Pinpoint the cell where the given text exists, returning its [X, Y] midpoint coordinate. 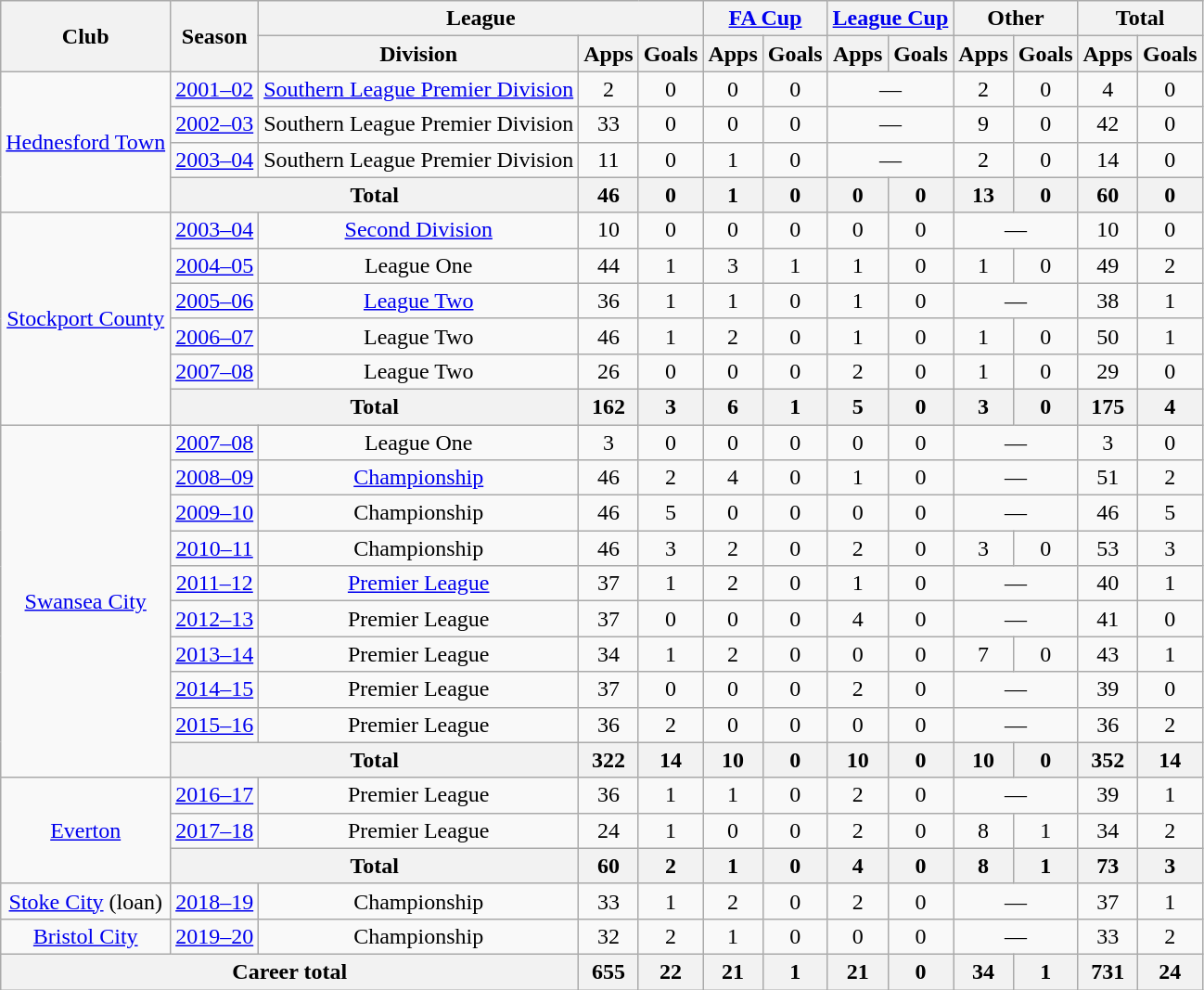
Career total [289, 971]
29 [1108, 371]
655 [608, 971]
2019–20 [215, 936]
9 [983, 124]
352 [1108, 760]
2002–03 [215, 124]
Other [1016, 19]
Season [215, 36]
Bristol City [85, 936]
2013–14 [215, 654]
731 [1108, 971]
73 [1108, 866]
175 [1108, 406]
322 [608, 760]
53 [1108, 548]
7 [983, 654]
2001–02 [215, 89]
2004–05 [215, 265]
43 [1108, 654]
11 [608, 160]
2015–16 [215, 725]
44 [608, 265]
49 [1108, 265]
162 [608, 406]
2014–15 [215, 689]
2005–06 [215, 301]
42 [1108, 124]
2006–07 [215, 336]
40 [1108, 584]
2012–13 [215, 619]
Swansea City [85, 601]
2009–10 [215, 513]
2011–12 [215, 584]
2016–17 [215, 795]
41 [1108, 619]
2018–19 [215, 901]
51 [1108, 478]
32 [608, 936]
Second Division [419, 230]
38 [1108, 301]
2017–18 [215, 830]
FA Cup [765, 19]
2008–09 [215, 478]
6 [733, 406]
Everton [85, 830]
Stoke City (loan) [85, 901]
League [480, 19]
Club [85, 36]
Stockport County [85, 318]
13 [983, 195]
Division [419, 54]
26 [608, 371]
2010–11 [215, 548]
Hednesford Town [85, 142]
50 [1108, 336]
League Cup [890, 19]
22 [671, 971]
